Identify which cell holds the provided text, then report its (x, y) central coordinate. 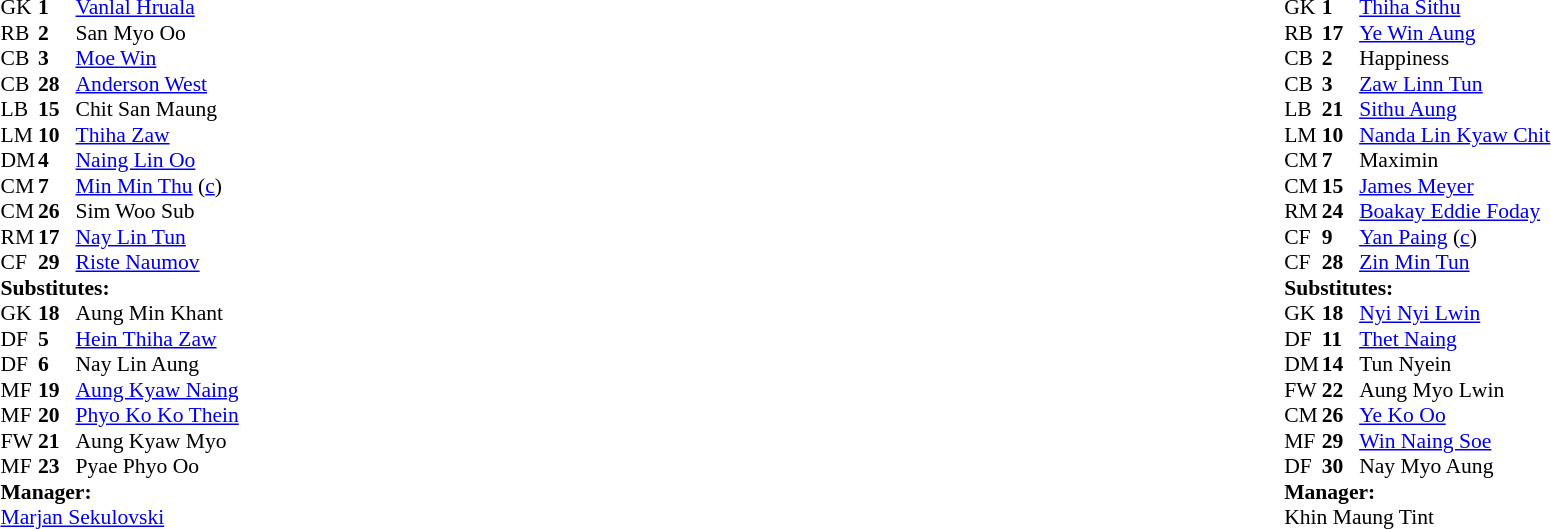
Boakay Eddie Foday (1454, 211)
Zin Min Tun (1454, 263)
James Meyer (1454, 186)
Happiness (1454, 59)
Aung Kyaw Naing (158, 390)
Thiha Zaw (158, 135)
San Myo Oo (158, 33)
22 (1341, 390)
Min Min Thu (c) (158, 186)
Thet Naing (1454, 339)
Aung Min Khant (158, 313)
Win Naing Soe (1454, 441)
Nay Lin Aung (158, 365)
11 (1341, 339)
Phyo Ko Ko Thein (158, 415)
Zaw Linn Tun (1454, 84)
Maximin (1454, 161)
14 (1341, 365)
Tun Nyein (1454, 365)
Naing Lin Oo (158, 161)
19 (57, 390)
Nyi Nyi Lwin (1454, 313)
Moe Win (158, 59)
9 (1341, 237)
4 (57, 161)
Anderson West (158, 84)
Riste Naumov (158, 263)
Ye Ko Oo (1454, 415)
Sim Woo Sub (158, 211)
23 (57, 467)
Chit San Maung (158, 109)
20 (57, 415)
Sithu Aung (1454, 109)
6 (57, 365)
Ye Win Aung (1454, 33)
5 (57, 339)
Hein Thiha Zaw (158, 339)
Yan Paing (c) (1454, 237)
Pyae Phyo Oo (158, 467)
Aung Myo Lwin (1454, 390)
Aung Kyaw Myo (158, 441)
24 (1341, 211)
Nanda Lin Kyaw Chit (1454, 135)
Nay Lin Tun (158, 237)
30 (1341, 467)
Nay Myo Aung (1454, 467)
